Return the [X, Y] coordinate for the center point of the cell that contains the specified text.  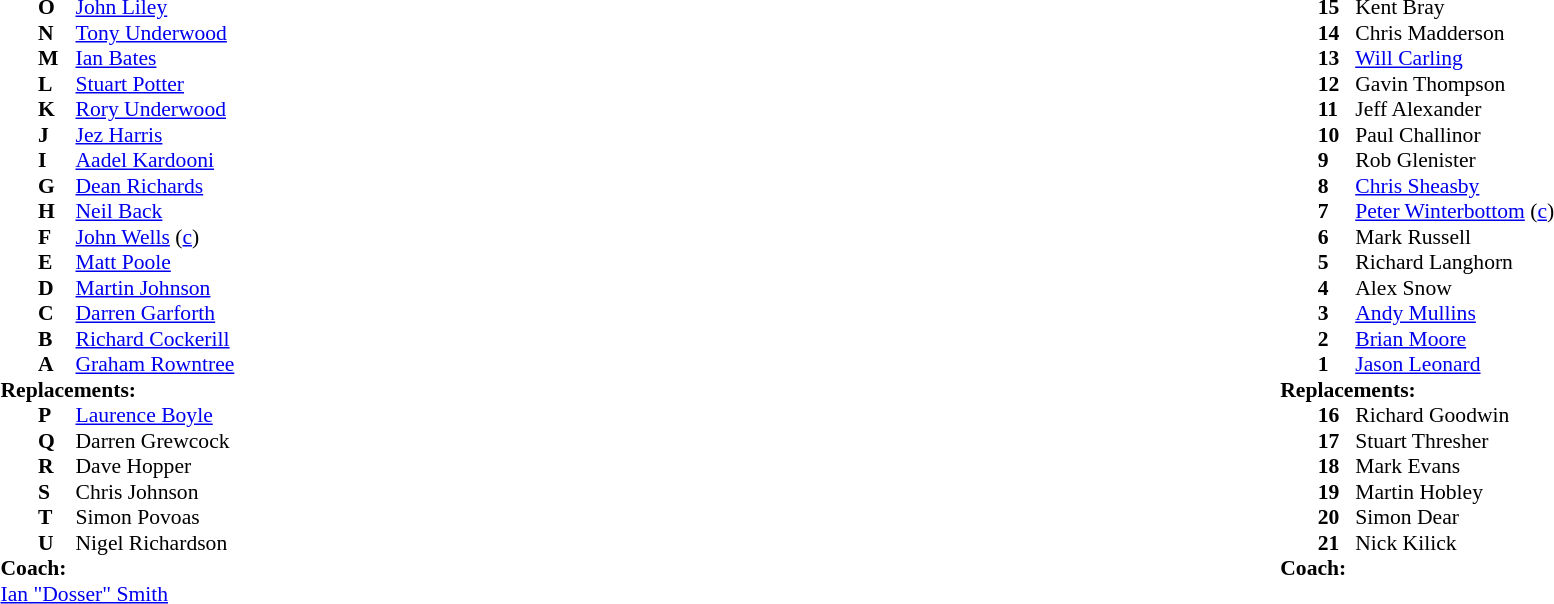
6 [1337, 237]
Jason Leonard [1454, 365]
Martin Johnson [156, 288]
John Wells (c) [156, 237]
Nick Kilick [1454, 543]
11 [1337, 109]
Paul Challinor [1454, 135]
J [57, 135]
Mark Evans [1454, 467]
3 [1337, 313]
21 [1337, 543]
18 [1337, 467]
T [57, 517]
Matt Poole [156, 263]
Nigel Richardson [156, 543]
Aadel Kardooni [156, 161]
Brian Moore [1454, 339]
Stuart Thresher [1454, 441]
Peter Winterbottom (c) [1454, 211]
Graham Rowntree [156, 365]
Will Carling [1454, 59]
C [57, 313]
Martin Hobley [1454, 492]
Stuart Potter [156, 84]
Dean Richards [156, 186]
17 [1337, 441]
Simon Dear [1454, 517]
Alex Snow [1454, 288]
Jez Harris [156, 135]
16 [1337, 415]
Richard Cockerill [156, 339]
G [57, 186]
I [57, 161]
Chris Sheasby [1454, 186]
Gavin Thompson [1454, 84]
Simon Povoas [156, 517]
Tony Underwood [156, 33]
U [57, 543]
F [57, 237]
L [57, 84]
Neil Back [156, 211]
7 [1337, 211]
Rory Underwood [156, 109]
R [57, 467]
D [57, 288]
19 [1337, 492]
Chris Madderson [1454, 33]
10 [1337, 135]
K [57, 109]
Q [57, 441]
Richard Langhorn [1454, 263]
Laurence Boyle [156, 415]
E [57, 263]
Jeff Alexander [1454, 109]
5 [1337, 263]
Darren Grewcock [156, 441]
S [57, 492]
Darren Garforth [156, 313]
Chris Johnson [156, 492]
20 [1337, 517]
Mark Russell [1454, 237]
12 [1337, 84]
8 [1337, 186]
Richard Goodwin [1454, 415]
9 [1337, 161]
M [57, 59]
P [57, 415]
N [57, 33]
Rob Glenister [1454, 161]
Dave Hopper [156, 467]
2 [1337, 339]
H [57, 211]
B [57, 339]
4 [1337, 288]
1 [1337, 365]
13 [1337, 59]
Ian Bates [156, 59]
A [57, 365]
14 [1337, 33]
Andy Mullins [1454, 313]
